Return the [X, Y] coordinate for the center point of the cell that contains the specified text.  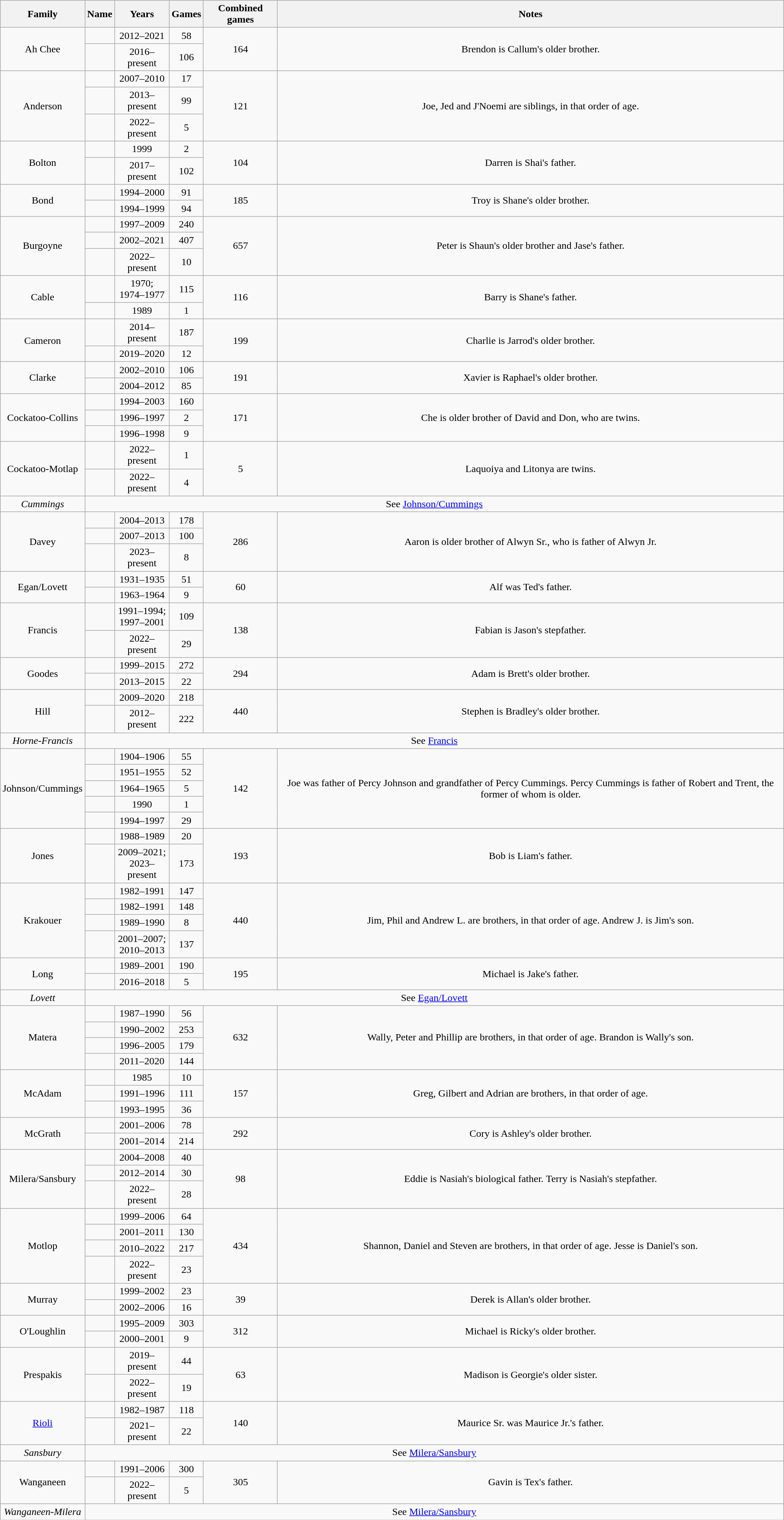
Derek is Allan's older brother. [530, 1299]
1964–1965 [142, 788]
Fabian is Jason's stepfather. [530, 630]
44 [186, 1360]
58 [186, 36]
Murray [43, 1299]
Charlie is Jarrod's older brother. [530, 340]
Prespakis [43, 1374]
1989–2001 [142, 966]
1993–1995 [142, 1109]
Joe was father of Percy Johnson and grandfather of Percy Cummings. Percy Cummings is father of Robert and Trent, the former of whom is older. [530, 788]
Laquoiya and Litonya are twins. [530, 469]
Cummings [43, 504]
64 [186, 1216]
78 [186, 1125]
2012–present [142, 719]
Rioli [43, 1423]
195 [240, 974]
Maurice Sr. was Maurice Jr.'s father. [530, 1423]
Davey [43, 541]
Name [100, 14]
Bond [43, 200]
116 [240, 297]
Combined games [240, 14]
1994–1999 [142, 208]
2014–present [142, 333]
115 [186, 289]
137 [186, 944]
118 [186, 1409]
632 [240, 1037]
Wanganeen-Milera [43, 1512]
2023–present [142, 557]
147 [186, 891]
Sansbury [43, 1453]
140 [240, 1423]
Matera [43, 1037]
2002–2021 [142, 240]
1970;1974–1977 [142, 289]
217 [186, 1248]
19 [186, 1388]
2016–2018 [142, 982]
2016–present [142, 57]
222 [186, 719]
1994–2003 [142, 402]
2004–2012 [142, 386]
Stephen is Bradley's older brother. [530, 711]
Che is older brother of David and Don, who are twins. [530, 418]
294 [240, 674]
130 [186, 1232]
16 [186, 1307]
Horne-Francis [43, 741]
O'Loughlin [43, 1331]
Cockatoo-Collins [43, 418]
1989–1990 [142, 923]
Motlop [43, 1246]
292 [240, 1133]
1931–1935 [142, 579]
Jim, Phil and Andrew L. are brothers, in that order of age. Andrew J. is Jim's son. [530, 921]
1996–1997 [142, 418]
2012–2014 [142, 1173]
657 [240, 245]
McAdam [43, 1093]
1995–2009 [142, 1323]
185 [240, 200]
190 [186, 966]
51 [186, 579]
Clarke [43, 378]
102 [186, 171]
Krakouer [43, 921]
2001–2011 [142, 1232]
Ah Chee [43, 49]
2021–present [142, 1431]
98 [240, 1179]
1987–1990 [142, 1014]
Hill [43, 711]
2019–present [142, 1360]
164 [240, 49]
434 [240, 1246]
Long [43, 974]
1996–1998 [142, 434]
63 [240, 1374]
1904–1906 [142, 756]
Alf was Ted's father. [530, 587]
218 [186, 697]
36 [186, 1109]
4 [186, 483]
199 [240, 340]
193 [240, 855]
Jones [43, 855]
1990–2002 [142, 1030]
2007–2010 [142, 79]
Goodes [43, 674]
Johnson/Cummings [43, 788]
Cable [43, 297]
138 [240, 630]
56 [186, 1014]
240 [186, 224]
Xavier is Raphael's older brother. [530, 378]
142 [240, 788]
Adam is Brett's older brother. [530, 674]
2000–2001 [142, 1339]
Gavin is Tex's father. [530, 1483]
109 [186, 617]
1999–2006 [142, 1216]
Shannon, Daniel and Steven are brothers, in that order of age. Jesse is Daniel's son. [530, 1246]
1999–2015 [142, 666]
2007–2013 [142, 536]
1990 [142, 804]
2001–2006 [142, 1125]
Barry is Shane's father. [530, 297]
Eddie is Nasiah's biological father. Terry is Nasiah's stepfather. [530, 1179]
300 [186, 1469]
Bob is Liam's father. [530, 855]
2001–2007;2010–2013 [142, 944]
214 [186, 1141]
191 [240, 378]
1982–1987 [142, 1409]
187 [186, 333]
1994–2000 [142, 192]
305 [240, 1483]
178 [186, 520]
McGrath [43, 1133]
2002–2006 [142, 1307]
171 [240, 418]
20 [186, 836]
253 [186, 1030]
312 [240, 1331]
91 [186, 192]
2009–2020 [142, 697]
12 [186, 354]
Milera/Sansbury [43, 1179]
40 [186, 1157]
1991–2006 [142, 1469]
Greg, Gilbert and Adrian are brothers, in that order of age. [530, 1093]
30 [186, 1173]
17 [186, 79]
Cameron [43, 340]
1951–1955 [142, 772]
2019–2020 [142, 354]
Family [43, 14]
2013–2015 [142, 681]
60 [240, 587]
2012–2021 [142, 36]
2004–2008 [142, 1157]
303 [186, 1323]
1991–1994;1997–2001 [142, 617]
94 [186, 208]
1994–1997 [142, 820]
100 [186, 536]
407 [186, 240]
See Egan/Lovett [435, 998]
Cory is Ashley's older brother. [530, 1133]
2010–2022 [142, 1248]
55 [186, 756]
1999–2002 [142, 1291]
Madison is Georgie's older sister. [530, 1374]
173 [186, 863]
2017–present [142, 171]
1985 [142, 1077]
Cockatoo-Motlap [43, 469]
Francis [43, 630]
157 [240, 1093]
1996–2005 [142, 1045]
Peter is Shaun's older brother and Jase's father. [530, 245]
Brendon is Callum's older brother. [530, 49]
85 [186, 386]
1989 [142, 311]
Troy is Shane's older brother. [530, 200]
1963–1964 [142, 595]
2011–2020 [142, 1061]
Joe, Jed and J'Noemi are siblings, in that order of age. [530, 106]
52 [186, 772]
See Francis [435, 741]
Aaron is older brother of Alwyn Sr., who is father of Alwyn Jr. [530, 541]
1999 [142, 149]
144 [186, 1061]
2001–2014 [142, 1141]
Burgoyne [43, 245]
Egan/Lovett [43, 587]
Michael is Ricky's older brother. [530, 1331]
Years [142, 14]
Darren is Shai's father. [530, 163]
104 [240, 163]
2013–present [142, 101]
Michael is Jake's father. [530, 974]
Bolton [43, 163]
272 [186, 666]
2002–2010 [142, 370]
Anderson [43, 106]
111 [186, 1093]
99 [186, 101]
Wanganeen [43, 1483]
1997–2009 [142, 224]
179 [186, 1045]
39 [240, 1299]
2004–2013 [142, 520]
1988–1989 [142, 836]
148 [186, 907]
121 [240, 106]
Lovett [43, 998]
Notes [530, 14]
2009–2021;2023–present [142, 863]
Wally, Peter and Phillip are brothers, in that order of age. Brandon is Wally's son. [530, 1037]
286 [240, 541]
Games [186, 14]
160 [186, 402]
28 [186, 1195]
1991–1996 [142, 1093]
See Johnson/Cummings [435, 504]
